Search for the cell housing the specified text and yield its [x, y] center coordinate. 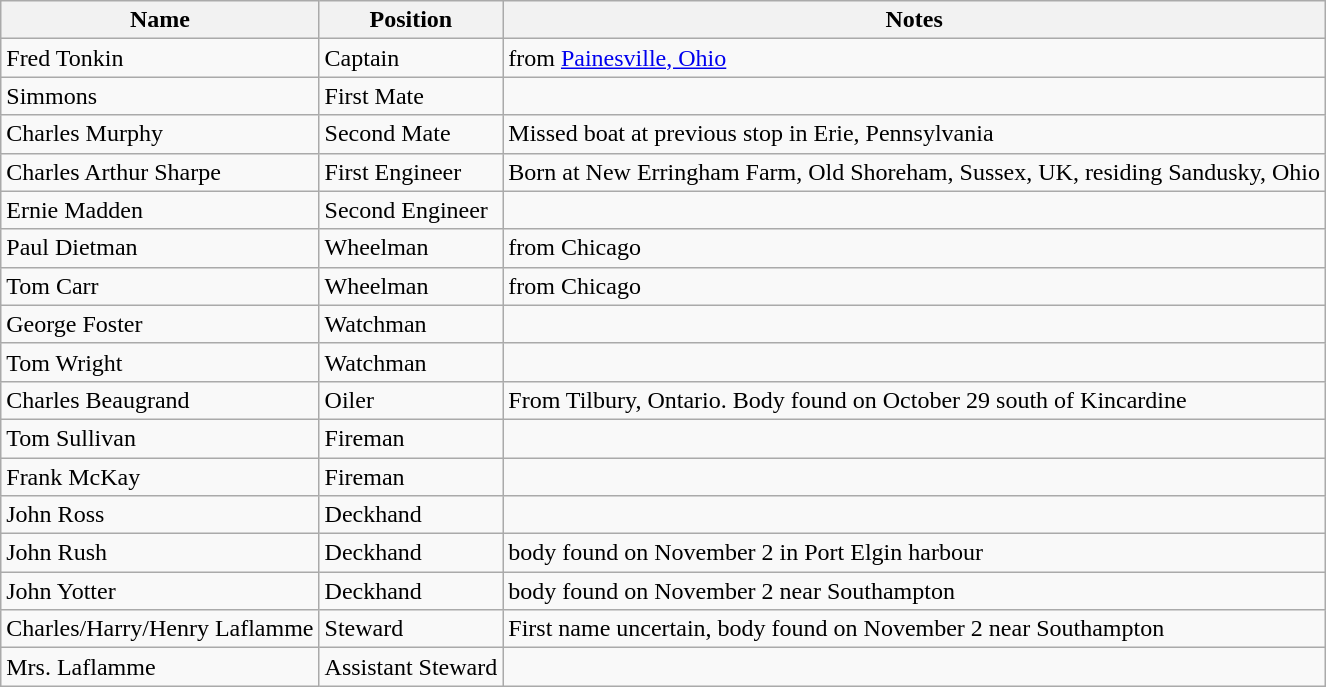
First Mate [411, 96]
First Engineer [411, 172]
Simmons [160, 96]
Charles/Harry/Henry Laflamme [160, 629]
Steward [411, 629]
Captain [411, 58]
First name uncertain, body found on November 2 near Southampton [914, 629]
from Painesville, Ohio [914, 58]
Charles Murphy [160, 134]
Charles Arthur Sharpe [160, 172]
George Foster [160, 324]
Second Engineer [411, 210]
John Yotter [160, 591]
John Rush [160, 553]
Ernie Madden [160, 210]
Oiler [411, 400]
Tom Sullivan [160, 438]
Missed boat at previous stop in Erie, Pennsylvania [914, 134]
Frank McKay [160, 477]
Second Mate [411, 134]
Mrs. Laflamme [160, 667]
Position [411, 20]
Name [160, 20]
Paul Dietman [160, 248]
Tom Wright [160, 362]
Assistant Steward [411, 667]
Charles Beaugrand [160, 400]
body found on November 2 near Southampton [914, 591]
From Tilbury, Ontario. Body found on October 29 south of Kincardine [914, 400]
Tom Carr [160, 286]
John Ross [160, 515]
Born at New Erringham Farm, Old Shoreham, Sussex, UK, residing Sandusky, Ohio [914, 172]
Fred Tonkin [160, 58]
Notes [914, 20]
body found on November 2 in Port Elgin harbour [914, 553]
